Capture the cell that displays the provided text and extract its (X, Y) central coordinate. 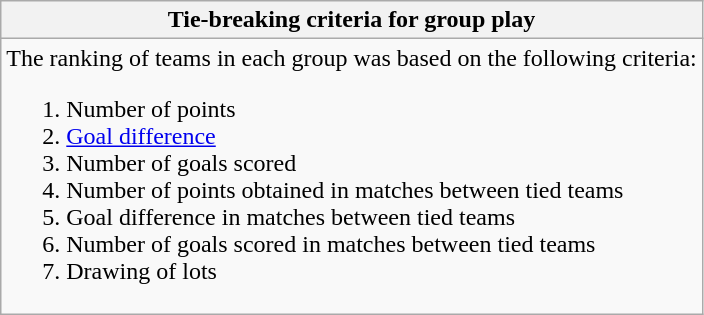
Tie-breaking criteria for group play (352, 20)
